Determine the (x, y) coordinate at the center of the cell enclosing the given text.  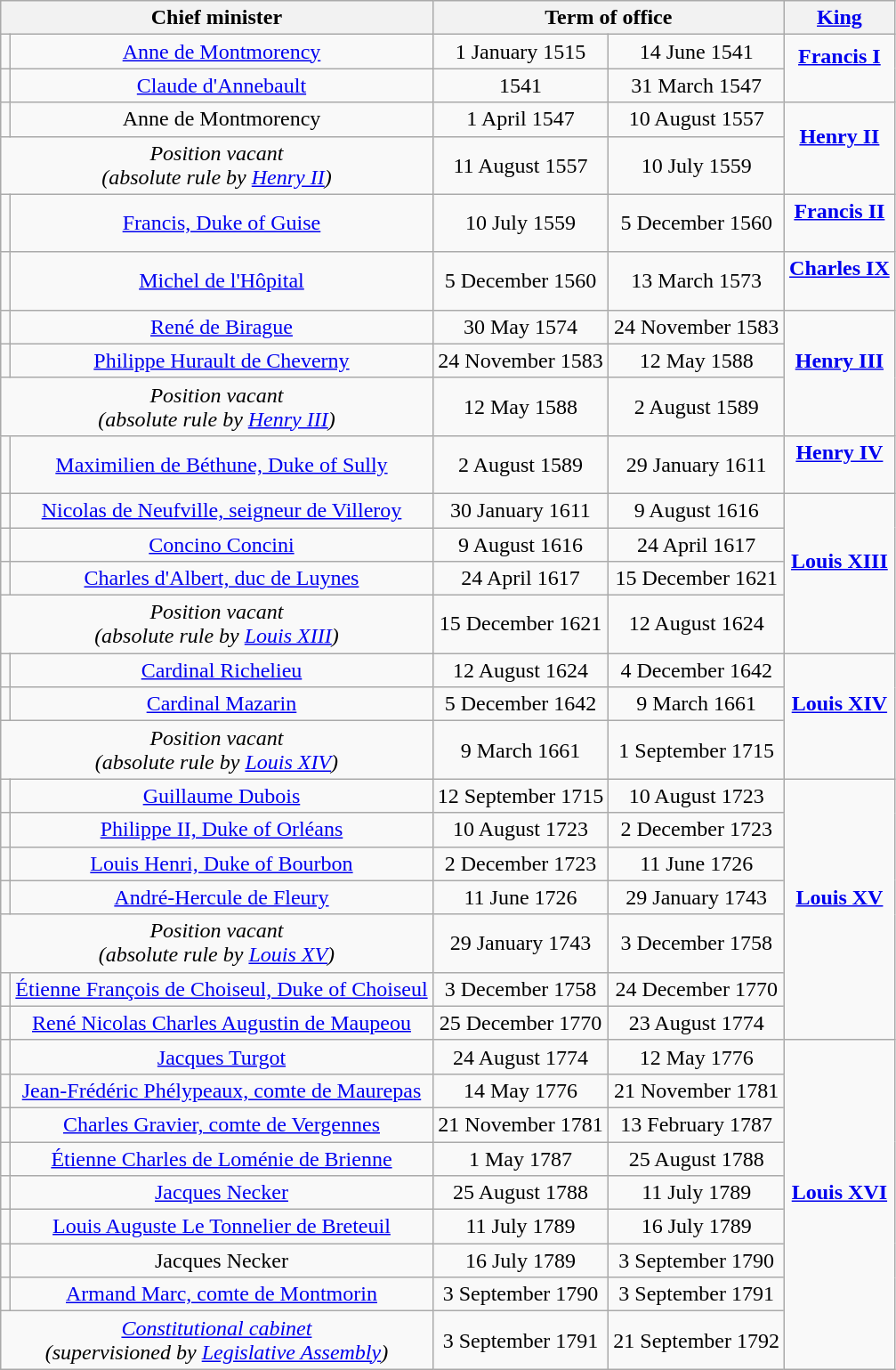
Maximilien de Béthune, Duke of Sully (222, 465)
1 January 1515 (521, 52)
24 December 1770 (697, 989)
Henry II (840, 148)
Francis I (840, 69)
14 June 1541 (697, 52)
King (840, 18)
Cardinal Mazarin (222, 704)
Étienne François de Choiseul, Duke of Choiseul (222, 989)
1541 (521, 85)
Jacques Turgot (222, 1057)
Position vacant(absolute rule by Henry III) (217, 406)
4 December 1642 (697, 670)
Philippe II, Duke of Orléans (222, 830)
Position vacant(absolute rule by Louis XV) (217, 944)
Charles Gravier, comte de Vergennes (222, 1124)
Position vacant(absolute rule by Louis XIII) (217, 625)
1 May 1787 (521, 1158)
Michel de l'Hôpital (222, 281)
Louis XVI (840, 1204)
14 May 1776 (521, 1090)
Concino Concini (222, 544)
12 September 1715 (521, 796)
Jean-Frédéric Phélypeaux, comte de Maurepas (222, 1090)
Position vacant(absolute rule by Henry II) (217, 166)
30 January 1611 (521, 510)
10 August 1557 (697, 119)
25 December 1770 (521, 1023)
Philippe Hurault de Cheverny (222, 361)
Louis XIII (840, 573)
30 May 1574 (521, 327)
1 April 1547 (521, 119)
31 March 1547 (697, 85)
Francis II (840, 223)
Cardinal Richelieu (222, 670)
Chief minister (217, 18)
Louis Henri, Duke of Bourbon (222, 863)
Nicolas de Neufville, seigneur de Villeroy (222, 510)
Armand Marc, comte de Montmorin (222, 1294)
André-Hercule de Fleury (222, 897)
Constitutional cabinet(supervisioned by Legislative Assembly) (217, 1341)
12 May 1776 (697, 1057)
Louis XV (840, 910)
Louis XIV (840, 716)
13 March 1573 (697, 281)
29 January 1611 (697, 465)
Henry IV (840, 465)
Charles IX (840, 281)
Term of office (609, 18)
Étienne Charles de Loménie de Brienne (222, 1158)
Claude d'Annebault (222, 85)
René de Birague (222, 327)
Charles d'Albert, duc de Luynes (222, 579)
René Nicolas Charles Augustin de Maupeou (222, 1023)
13 February 1787 (697, 1124)
Louis Auguste Le Tonnelier de Breteuil (222, 1227)
21 September 1792 (697, 1341)
Francis, Duke of Guise (222, 223)
Guillaume Dubois (222, 796)
24 August 1774 (521, 1057)
1 September 1715 (697, 750)
Position vacant(absolute rule by Louis XIV) (217, 750)
Henry III (840, 372)
5 December 1642 (521, 704)
23 August 1774 (697, 1023)
11 August 1557 (521, 166)
